Return the (x, y) coordinate for the center point of the cell that contains the specified text.  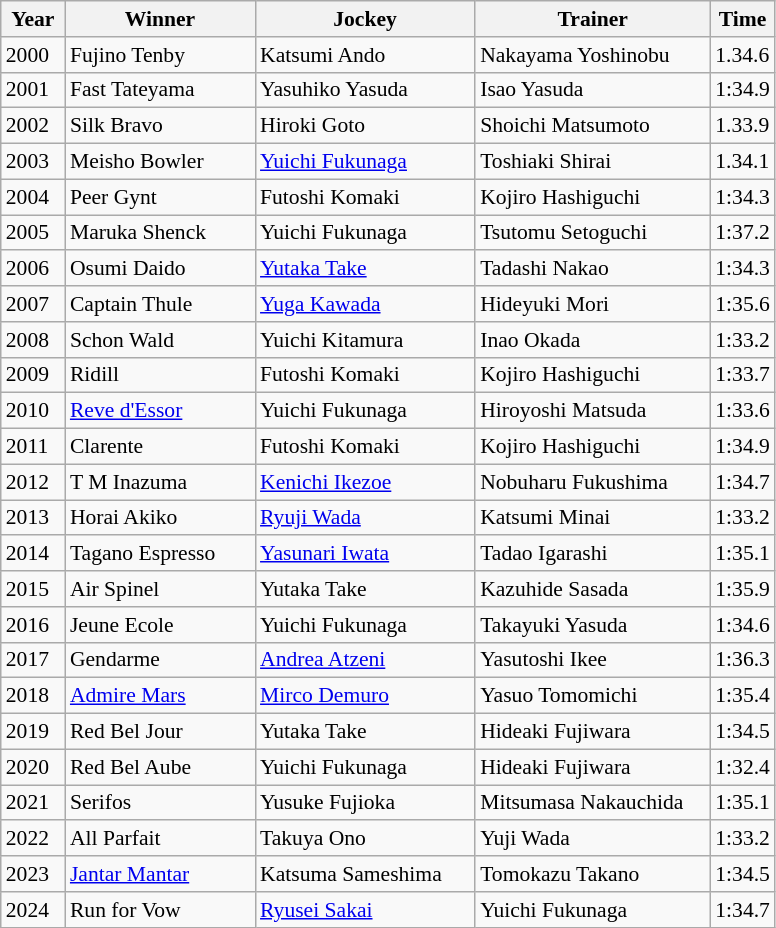
Tadao Igarashi (592, 554)
2004 (33, 197)
Yasutoshi Ikee (592, 660)
2015 (33, 589)
All Parfait (160, 839)
Jeune Ecole (160, 625)
2016 (33, 625)
Admire Mars (160, 696)
Yasuhiko Yasuda (365, 90)
Silk Bravo (160, 126)
2001 (33, 90)
2019 (33, 732)
1:34.6 (742, 625)
Katsuma Sameshima (365, 874)
Yusuke Fujioka (365, 803)
1.34.6 (742, 55)
Red Bel Aube (160, 767)
1.33.9 (742, 126)
Katsumi Minai (592, 518)
Yuichi Kitamura (365, 340)
Year (33, 19)
Osumi Daido (160, 269)
Gendarme (160, 660)
Tomokazu Takano (592, 874)
Yasuo Tomomichi (592, 696)
2024 (33, 910)
1.34.1 (742, 162)
1:35.9 (742, 589)
Takuya Ono (365, 839)
Katsumi Ando (365, 55)
2008 (33, 340)
Mirco Demuro (365, 696)
Serifos (160, 803)
Trainer (592, 19)
Winner (160, 19)
Kenichi Ikezoe (365, 482)
Mitsumasa Nakauchida (592, 803)
Toshiaki Shirai (592, 162)
Red Bel Jour (160, 732)
Nakayama Yoshinobu (592, 55)
2002 (33, 126)
Peer Gynt (160, 197)
Shoichi Matsumoto (592, 126)
Meisho Bowler (160, 162)
1:35.4 (742, 696)
Clarente (160, 447)
2020 (33, 767)
1:33.6 (742, 411)
2005 (33, 233)
Reve d'Essor (160, 411)
1:33.7 (742, 375)
Fujino Tenby (160, 55)
Jockey (365, 19)
Ryusei Sakai (365, 910)
Hiroki Goto (365, 126)
Isao Yasuda (592, 90)
Yasunari Iwata (365, 554)
Ryuji Wada (365, 518)
1:36.3 (742, 660)
Jantar Mantar (160, 874)
Hideyuki Mori (592, 304)
2006 (33, 269)
2011 (33, 447)
2010 (33, 411)
2021 (33, 803)
2003 (33, 162)
2014 (33, 554)
Fast Tateyama (160, 90)
2009 (33, 375)
1:35.6 (742, 304)
Tadashi Nakao (592, 269)
Takayuki Yasuda (592, 625)
Inao Okada (592, 340)
Andrea Atzeni (365, 660)
Yuji Wada (592, 839)
Yuga Kawada (365, 304)
2000 (33, 55)
2007 (33, 304)
Time (742, 19)
2018 (33, 696)
2023 (33, 874)
Horai Akiko (160, 518)
Run for Vow (160, 910)
Tsutomu Setoguchi (592, 233)
Hiroyoshi Matsuda (592, 411)
Air Spinel (160, 589)
Tagano Espresso (160, 554)
Nobuharu Fukushima (592, 482)
1:37.2 (742, 233)
Ridill (160, 375)
Schon Wald (160, 340)
2017 (33, 660)
1:32.4 (742, 767)
Maruka Shenck (160, 233)
2022 (33, 839)
2013 (33, 518)
Captain Thule (160, 304)
Kazuhide Sasada (592, 589)
T M Inazuma (160, 482)
2012 (33, 482)
